Scan for the cell matching the given text and deliver its (x, y) coordinate at center. 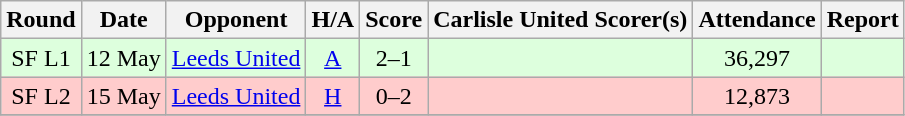
36,297 (757, 58)
Opponent (236, 20)
SF L2 (41, 96)
2–1 (394, 58)
15 May (124, 96)
H/A (333, 20)
12,873 (757, 96)
12 May (124, 58)
Score (394, 20)
H (333, 96)
0–2 (394, 96)
Attendance (757, 20)
A (333, 58)
SF L1 (41, 58)
Round (41, 20)
Carlisle United Scorer(s) (560, 20)
Report (862, 20)
Date (124, 20)
